Pinpoint the cell where the given text exists, returning its [X, Y] midpoint coordinate. 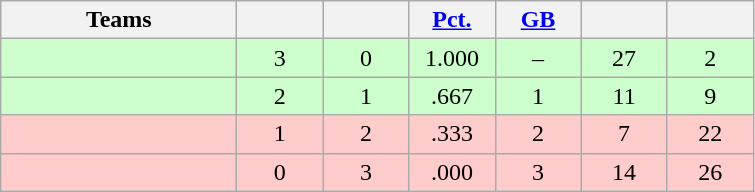
.333 [452, 134]
14 [624, 172]
.000 [452, 172]
26 [710, 172]
.667 [452, 96]
GB [538, 20]
Pct. [452, 20]
27 [624, 58]
9 [710, 96]
1.000 [452, 58]
– [538, 58]
7 [624, 134]
22 [710, 134]
Teams [119, 20]
11 [624, 96]
